Scan for the cell matching the given text and deliver its [x, y] coordinate at center. 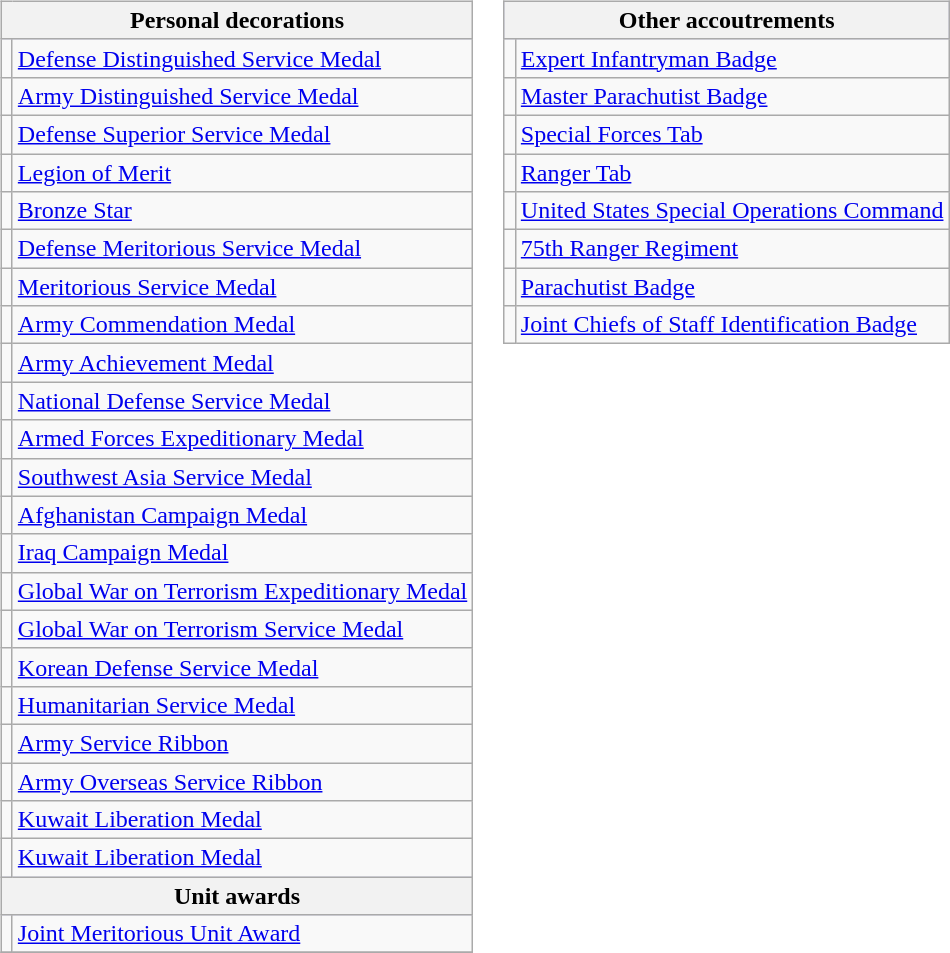
Expert Infantryman Badge [732, 58]
Joint Meritorious Unit Award [242, 934]
Humanitarian Service Medal [242, 705]
Army Service Ribbon [242, 743]
Master Parachutist Badge [732, 96]
Global War on Terrorism Service Medal [242, 629]
Personal decorations [237, 20]
Other accoutrements [726, 20]
National Defense Service Medal [242, 401]
Army Overseas Service Ribbon [242, 781]
Unit awards [237, 896]
United States Special Operations Command [732, 211]
Korean Defense Service Medal [242, 667]
Defense Superior Service Medal [242, 134]
75th Ranger Regiment [732, 249]
Army Commendation Medal [242, 325]
Parachutist Badge [732, 287]
Army Distinguished Service Medal [242, 96]
Legion of Merit [242, 173]
Global War on Terrorism Expeditionary Medal [242, 591]
Ranger Tab [732, 173]
Joint Chiefs of Staff Identification Badge [732, 325]
Defense Distinguished Service Medal [242, 58]
Afghanistan Campaign Medal [242, 515]
Iraq Campaign Medal [242, 553]
Defense Meritorious Service Medal [242, 249]
Bronze Star [242, 211]
Army Achievement Medal [242, 363]
Special Forces Tab [732, 134]
Armed Forces Expeditionary Medal [242, 439]
Meritorious Service Medal [242, 287]
Southwest Asia Service Medal [242, 477]
